Return (X, Y) of the center of cell containing provided text 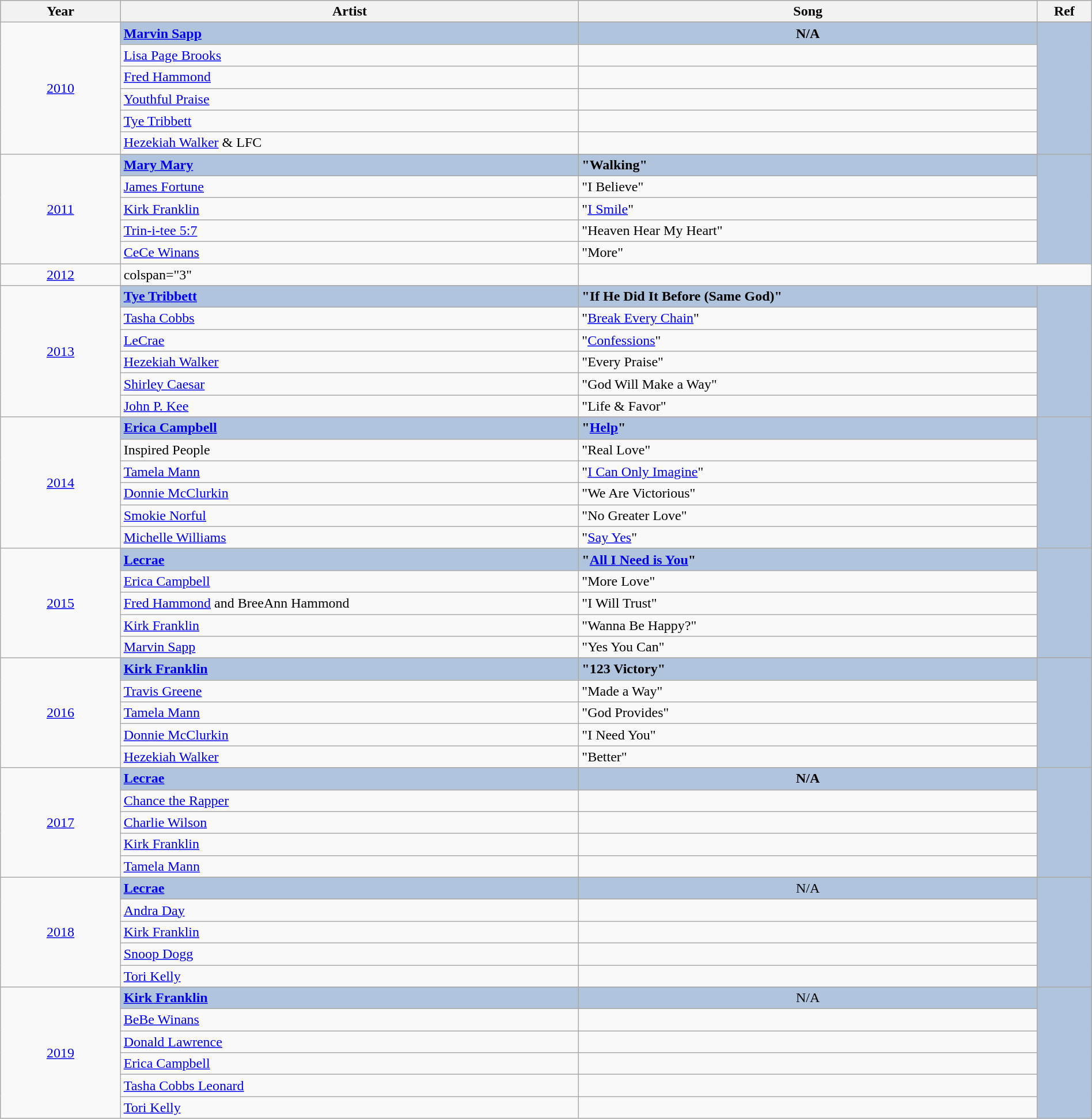
2013 (60, 351)
"I Smile" (808, 208)
2010 (60, 88)
Andra Day (350, 910)
"Yes You Can" (808, 647)
Chance the Rapper (350, 801)
Shirley Caesar (350, 384)
"Every Praise" (808, 362)
2018 (60, 932)
Donald Lawrence (350, 1042)
"We Are Victorious" (808, 494)
2017 (60, 822)
Charlie Wilson (350, 822)
"All I Need is You" (808, 559)
Hezekiah Walker & LFC (350, 143)
Trin-i-tee 5:7 (350, 230)
Snoop Dogg (350, 954)
Artist (350, 12)
"Wanna Be Happy?" (808, 625)
Youthful Praise (350, 99)
"Heaven Hear My Heart" (808, 230)
"I Believe" (808, 187)
2011 (60, 208)
"Better" (808, 757)
Fred Hammond (350, 77)
2016 (60, 713)
"123 Victory" (808, 669)
"More Love" (808, 581)
"Say Yes" (808, 537)
"I Will Trust" (808, 603)
Michelle Williams (350, 537)
"God Provides" (808, 713)
"No Greater Love" (808, 515)
"Real Love" (808, 450)
"Made a Way" (808, 691)
"Confessions" (808, 340)
"More" (808, 252)
Year (60, 12)
John P. Kee (350, 406)
2015 (60, 603)
2019 (60, 1053)
Lisa Page Brooks (350, 55)
colspan="3" (350, 275)
James Fortune (350, 187)
"If He Did It Before (Same God)" (808, 297)
Smokie Norful (350, 515)
Fred Hammond and BreeAnn Hammond (350, 603)
BeBe Winans (350, 1020)
"I Can Only Imagine" (808, 472)
"Break Every Chain" (808, 318)
Tasha Cobbs (350, 318)
LeCrae (350, 340)
Tasha Cobbs Leonard (350, 1086)
CeCe Winans (350, 252)
Song (808, 12)
2014 (60, 483)
"I Need You" (808, 735)
"God Will Make a Way" (808, 384)
Ref (1064, 12)
"Help" (808, 428)
Inspired People (350, 450)
"Life & Favor" (808, 406)
"Walking" (808, 165)
Travis Greene (350, 691)
2012 (60, 275)
Mary Mary (350, 165)
